Locate the cell with the specified text and output its [x, y] center coordinate. 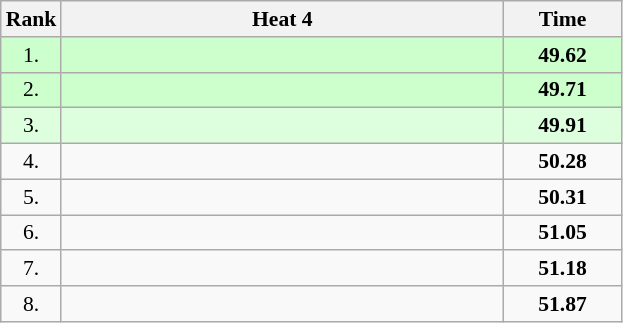
Time [562, 19]
5. [32, 197]
50.28 [562, 162]
Rank [32, 19]
Heat 4 [282, 19]
49.71 [562, 90]
3. [32, 126]
49.91 [562, 126]
51.18 [562, 269]
8. [32, 304]
4. [32, 162]
7. [32, 269]
2. [32, 90]
1. [32, 55]
49.62 [562, 55]
51.87 [562, 304]
6. [32, 233]
51.05 [562, 233]
50.31 [562, 197]
